Scan for the cell matching the given text and deliver its (X, Y) coordinate at center. 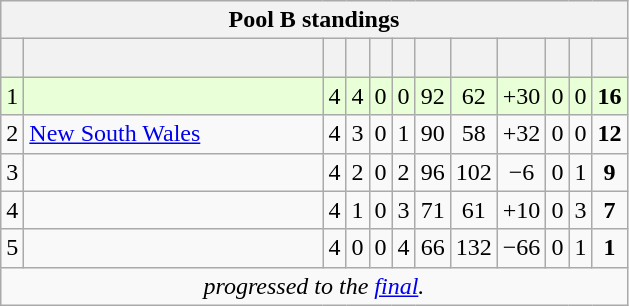
61 (474, 210)
102 (474, 172)
90 (432, 134)
132 (474, 248)
62 (474, 96)
71 (432, 210)
96 (432, 172)
7 (610, 210)
92 (432, 96)
16 (610, 96)
+30 (522, 96)
12 (610, 134)
9 (610, 172)
+32 (522, 134)
progressed to the final. (314, 286)
−66 (522, 248)
66 (432, 248)
+10 (522, 210)
New South Wales (174, 134)
Pool B standings (314, 20)
58 (474, 134)
5 (12, 248)
−6 (522, 172)
